For the text-containing cell, return its midpoint in [x, y] coordinate format. 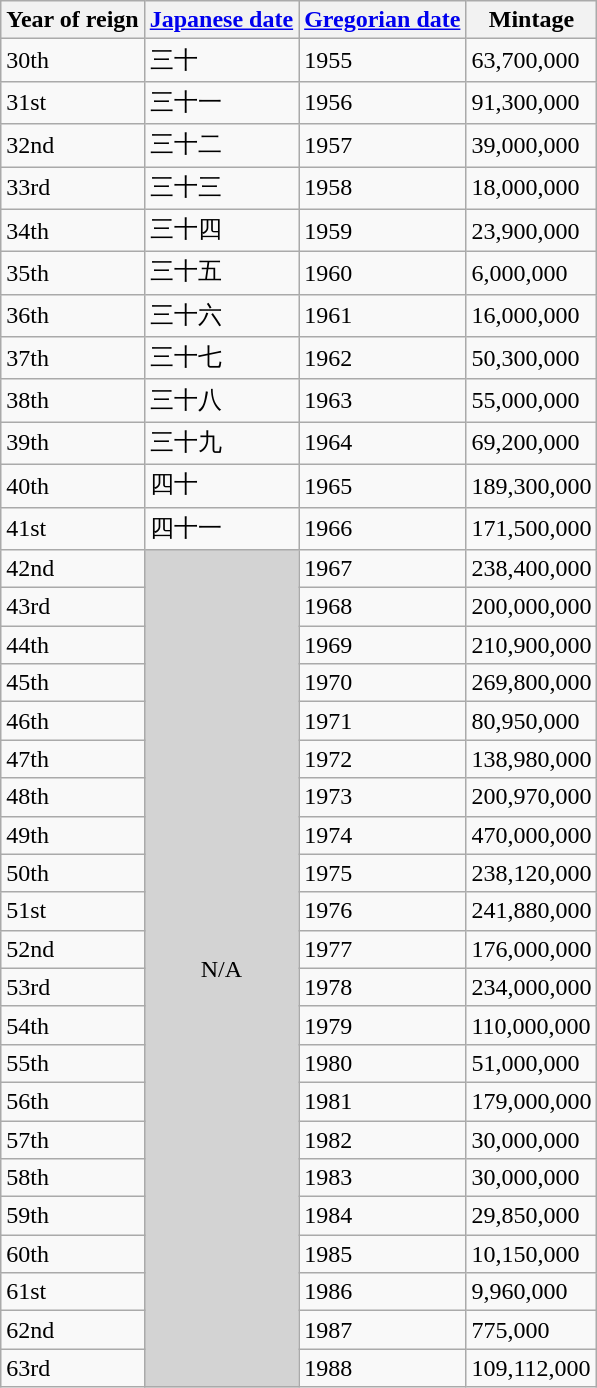
1983 [382, 1178]
三十六 [221, 316]
775,000 [532, 1330]
32nd [72, 146]
38th [72, 400]
51st [72, 911]
55th [72, 1063]
1970 [382, 683]
46th [72, 721]
1963 [382, 400]
200,000,000 [532, 607]
23,900,000 [532, 230]
39th [72, 444]
1964 [382, 444]
42nd [72, 569]
53rd [72, 987]
三十一 [221, 102]
1961 [382, 316]
234,000,000 [532, 987]
1975 [382, 873]
Year of reign [72, 20]
三十 [221, 60]
1967 [382, 569]
241,880,000 [532, 911]
45th [72, 683]
43rd [72, 607]
91,300,000 [532, 102]
50,300,000 [532, 358]
三十九 [221, 444]
37th [72, 358]
1971 [382, 721]
171,500,000 [532, 528]
63rd [72, 1368]
9,960,000 [532, 1292]
44th [72, 645]
1985 [382, 1254]
Japanese date [221, 20]
55,000,000 [532, 400]
49th [72, 835]
1974 [382, 835]
63,700,000 [532, 60]
189,300,000 [532, 486]
三十四 [221, 230]
18,000,000 [532, 188]
138,980,000 [532, 759]
48th [72, 797]
Mintage [532, 20]
69,200,000 [532, 444]
四十一 [221, 528]
31st [72, 102]
1984 [382, 1216]
33rd [72, 188]
1979 [382, 1025]
1986 [382, 1292]
三十三 [221, 188]
1968 [382, 607]
三十八 [221, 400]
10,150,000 [532, 1254]
40th [72, 486]
34th [72, 230]
62nd [72, 1330]
109,112,000 [532, 1368]
1960 [382, 274]
470,000,000 [532, 835]
61st [72, 1292]
110,000,000 [532, 1025]
1958 [382, 188]
1969 [382, 645]
56th [72, 1101]
1955 [382, 60]
238,120,000 [532, 873]
1977 [382, 949]
N/A [221, 968]
1982 [382, 1139]
39,000,000 [532, 146]
58th [72, 1178]
36th [72, 316]
1957 [382, 146]
238,400,000 [532, 569]
Gregorian date [382, 20]
54th [72, 1025]
1956 [382, 102]
1973 [382, 797]
35th [72, 274]
1980 [382, 1063]
47th [72, 759]
三十五 [221, 274]
1962 [382, 358]
6,000,000 [532, 274]
1976 [382, 911]
1965 [382, 486]
16,000,000 [532, 316]
200,970,000 [532, 797]
四十 [221, 486]
1988 [382, 1368]
59th [72, 1216]
60th [72, 1254]
179,000,000 [532, 1101]
50th [72, 873]
1981 [382, 1101]
1987 [382, 1330]
41st [72, 528]
1972 [382, 759]
51,000,000 [532, 1063]
30th [72, 60]
80,950,000 [532, 721]
29,850,000 [532, 1216]
176,000,000 [532, 949]
三十七 [221, 358]
1959 [382, 230]
1966 [382, 528]
269,800,000 [532, 683]
57th [72, 1139]
210,900,000 [532, 645]
1978 [382, 987]
52nd [72, 949]
三十二 [221, 146]
